Locate the cell with the specified text and output its (x, y) center coordinate. 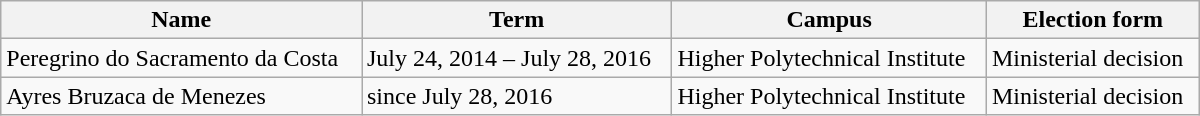
Election form (1092, 20)
Name (182, 20)
Campus (829, 20)
Ayres Bruzaca de Menezes (182, 96)
since July 28, 2016 (517, 96)
July 24, 2014 – July 28, 2016 (517, 58)
Term (517, 20)
Peregrino do Sacramento da Costa (182, 58)
